Return the (X, Y) coordinate for the center point of the cell that contains the specified text.  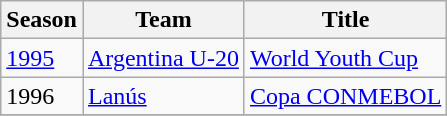
Copa CONMEBOL (345, 96)
Argentina U-20 (163, 58)
1996 (42, 96)
Title (345, 20)
Lanús (163, 96)
Season (42, 20)
1995 (42, 58)
World Youth Cup (345, 58)
Team (163, 20)
